Scan for the cell matching the given text and deliver its (X, Y) coordinate at center. 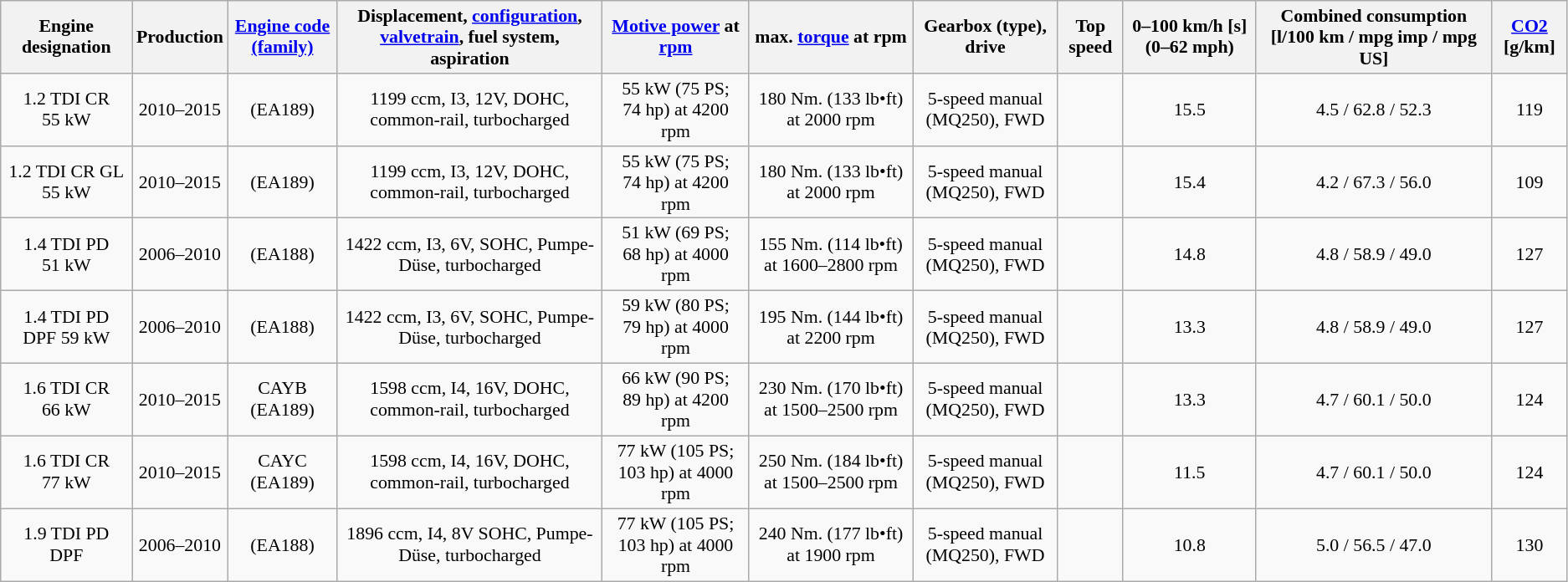
Combined consumption [l/100 km / mpg imp / mpg US] (1374, 37)
155 Nm. (114 lb•ft) at 1600–2800 rpm (831, 254)
15.4 (1190, 182)
1.2 TDI CR GL 55 kW (67, 182)
CO2 [g/km] (1530, 37)
195 Nm. (144 lb•ft) at 2200 rpm (831, 326)
51 kW (69 PS; 68 hp) at 4000 rpm (676, 254)
130 (1530, 544)
CAYB (EA189) (283, 400)
4.5 / 62.8 / 52.3 (1374, 109)
Motive power at rpm (676, 37)
230 Nm. (170 lb•ft) at 1500–2500 rpm (831, 400)
Production (180, 37)
1.4 TDI PD 51 kW (67, 254)
1.4 TDI PD DPF 59 kW (67, 326)
1.9 TDI PD DPF (67, 544)
Engine code (family) (283, 37)
4.2 / 67.3 / 56.0 (1374, 182)
11.5 (1190, 472)
Displacement, configuration, valvetrain, fuel system, aspiration (470, 37)
Gearbox (type), drive (986, 37)
14.8 (1190, 254)
250 Nm. (184 lb•ft) at 1500–2500 rpm (831, 472)
1.6 TDI CR 66 kW (67, 400)
max. torque at rpm (831, 37)
66 kW (90 PS; 89 hp) at 4200 rpm (676, 400)
10.8 (1190, 544)
59 kW (80 PS; 79 hp) at 4000 rpm (676, 326)
0–100 km/h [s] (0–62 mph) (1190, 37)
Top speed (1090, 37)
109 (1530, 182)
5.0 / 56.5 / 47.0 (1374, 544)
CAYC (EA189) (283, 472)
Engine designation (67, 37)
15.5 (1190, 109)
1896 ccm, I4, 8V SOHC, Pumpe-Düse, turbocharged (470, 544)
119 (1530, 109)
240 Nm. (177 lb•ft) at 1900 rpm (831, 544)
1.6 TDI CR 77 kW (67, 472)
1.2 TDI CR 55 kW (67, 109)
